Identify which cell holds the provided text, then report its [x, y] central coordinate. 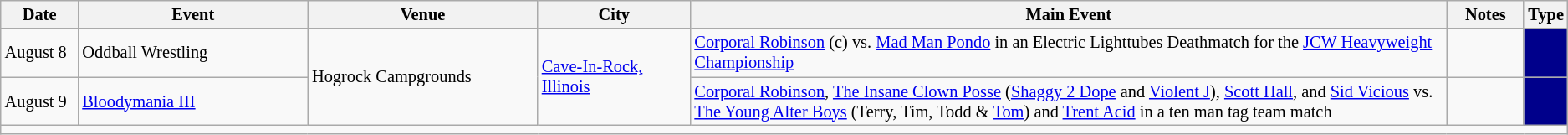
Corporal Robinson (c) vs. Mad Man Pondo in an Electric Lighttubes Deathmatch for the JCW Heavyweight Championship [1069, 53]
Notes [1485, 14]
August 9 [40, 101]
Main Event [1069, 14]
Bloodymania III [192, 101]
Hogrock Campgrounds [423, 77]
Type [1545, 14]
Venue [423, 14]
Oddball Wrestling [192, 53]
Cave-In-Rock, Illinois [614, 77]
August 8 [40, 53]
City [614, 14]
Event [192, 14]
Date [40, 14]
